Return the [X, Y] coordinate for the center point of the cell that contains the specified text.  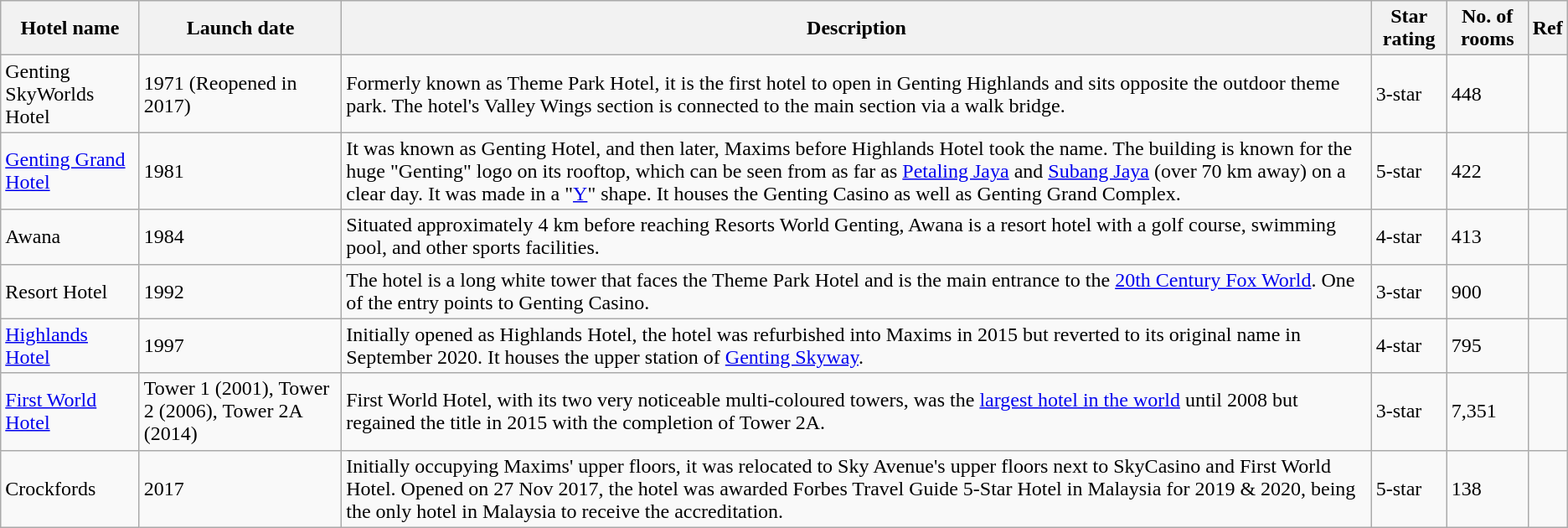
2017 [240, 489]
Crockfords [70, 489]
1971 (Reopened in 2017) [240, 94]
Hotel name [70, 28]
900 [1488, 292]
Genting Grand Hotel [70, 171]
Genting SkyWorlds Hotel [70, 94]
138 [1488, 489]
Highlands Hotel [70, 345]
Ref [1548, 28]
No. of rooms [1488, 28]
Star rating [1409, 28]
1984 [240, 236]
1981 [240, 171]
Awana [70, 236]
Tower 1 (2001), Tower 2 (2006), Tower 2A (2014) [240, 412]
413 [1488, 236]
First World Hotel [70, 412]
422 [1488, 171]
1997 [240, 345]
7,351 [1488, 412]
Launch date [240, 28]
448 [1488, 94]
Resort Hotel [70, 292]
Description [856, 28]
795 [1488, 345]
1992 [240, 292]
